Determine the [x, y] coordinate at the center of the cell enclosing the given text.  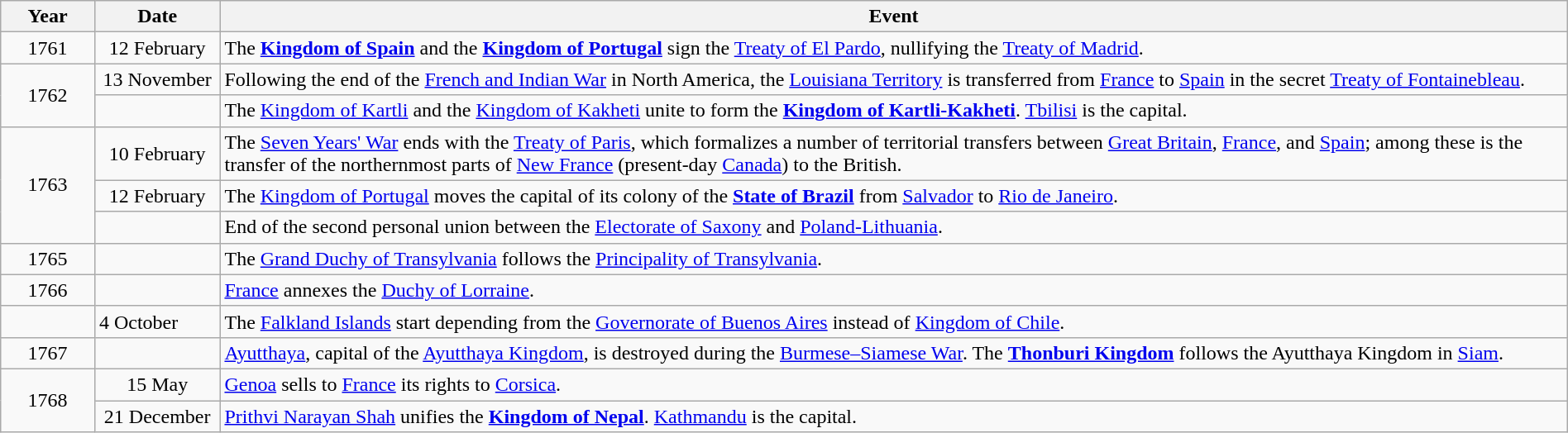
The Kingdom of Kartli and the Kingdom of Kakheti unite to form the Kingdom of Kartli-Kakheti. Tbilisi is the capital. [893, 111]
1762 [48, 95]
1761 [48, 48]
Date [157, 17]
1768 [48, 400]
Genoa sells to France its rights to Corsica. [893, 384]
The Falkland Islands start depending from the Governorate of Buenos Aires instead of Kingdom of Chile. [893, 321]
10 February [157, 154]
Year [48, 17]
The Kingdom of Spain and the Kingdom of Portugal sign the Treaty of El Pardo, nullifying the Treaty of Madrid. [893, 48]
Ayutthaya, capital of the Ayutthaya Kingdom, is destroyed during the Burmese–Siamese War. The Thonburi Kingdom follows the Ayutthaya Kingdom in Siam. [893, 353]
15 May [157, 384]
Prithvi Narayan Shah unifies the Kingdom of Nepal. Kathmandu is the capital. [893, 416]
The Kingdom of Portugal moves the capital of its colony of the State of Brazil from Salvador to Rio de Janeiro. [893, 196]
1767 [48, 353]
1766 [48, 290]
France annexes the Duchy of Lorraine. [893, 290]
13 November [157, 79]
21 December [157, 416]
Event [893, 17]
4 October [157, 321]
1765 [48, 259]
End of the second personal union between the Electorate of Saxony and Poland-Lithuania. [893, 227]
1763 [48, 185]
The Grand Duchy of Transylvania follows the Principality of Transylvania. [893, 259]
